Output the (x, y) coordinate of the center of the cell containing the given text.  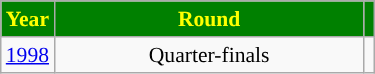
Quarter-finals (209, 55)
Year (28, 19)
Round (209, 19)
1998 (28, 55)
